Identify which cell holds the provided text, then report its (x, y) central coordinate. 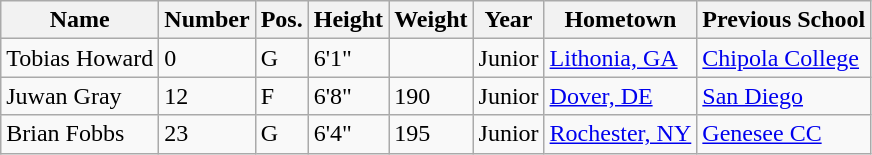
Previous School (784, 20)
San Diego (784, 96)
6'8" (348, 96)
Chipola College (784, 58)
Brian Fobbs (80, 134)
Height (348, 20)
Lithonia, GA (620, 58)
F (282, 96)
0 (207, 58)
Year (508, 20)
Dover, DE (620, 96)
Juwan Gray (80, 96)
Rochester, NY (620, 134)
Hometown (620, 20)
6'4" (348, 134)
23 (207, 134)
Tobias Howard (80, 58)
Name (80, 20)
6'1" (348, 58)
Genesee CC (784, 134)
Number (207, 20)
Weight (431, 20)
12 (207, 96)
195 (431, 134)
190 (431, 96)
Pos. (282, 20)
